Extract the [x, y] coordinate from the center of the cell holding the provided text.  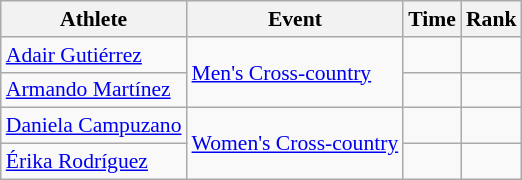
Time [432, 19]
Men's Cross-country [296, 72]
Rank [492, 19]
Women's Cross-country [296, 144]
Event [296, 19]
Athlete [94, 19]
Daniela Campuzano [94, 126]
Érika Rodríguez [94, 162]
Adair Gutiérrez [94, 55]
Armando Martínez [94, 90]
